Find where the given text appears and provide that cell's center as (X, Y) coordinate. 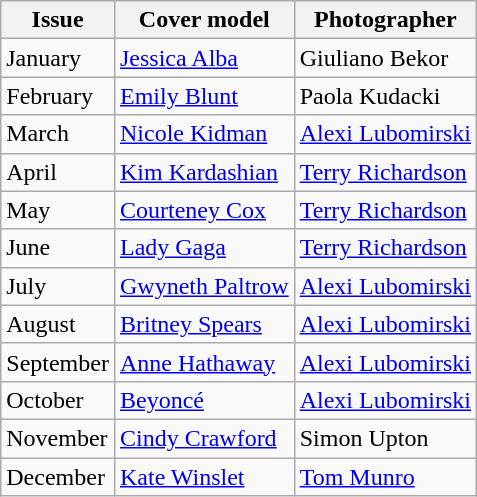
November (58, 438)
Photographer (385, 20)
Gwyneth Paltrow (204, 286)
December (58, 477)
October (58, 400)
March (58, 134)
Giuliano Bekor (385, 58)
Paola Kudacki (385, 96)
Kim Kardashian (204, 172)
Emily Blunt (204, 96)
Britney Spears (204, 324)
September (58, 362)
Tom Munro (385, 477)
January (58, 58)
Kate Winslet (204, 477)
July (58, 286)
May (58, 210)
Beyoncé (204, 400)
Cover model (204, 20)
Lady Gaga (204, 248)
Issue (58, 20)
April (58, 172)
June (58, 248)
Anne Hathaway (204, 362)
Jessica Alba (204, 58)
Cindy Crawford (204, 438)
August (58, 324)
Nicole Kidman (204, 134)
Courteney Cox (204, 210)
February (58, 96)
Simon Upton (385, 438)
